Return [x, y] of the center of cell containing provided text 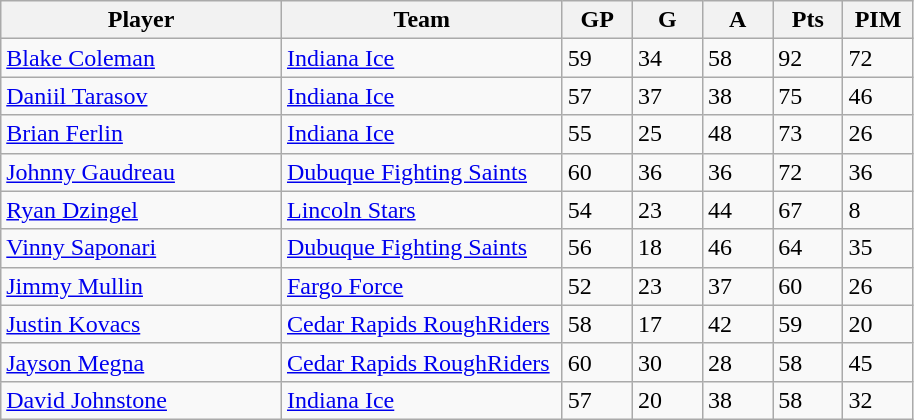
55 [597, 134]
Johnny Gaudreau [142, 172]
Brian Ferlin [142, 134]
92 [808, 58]
25 [667, 134]
Fargo Force [422, 286]
75 [808, 96]
David Johnstone [142, 400]
Team [422, 20]
42 [738, 324]
56 [597, 248]
Ryan Dzingel [142, 210]
Pts [808, 20]
64 [808, 248]
Player [142, 20]
G [667, 20]
52 [597, 286]
8 [878, 210]
Jayson Megna [142, 362]
30 [667, 362]
73 [808, 134]
Lincoln Stars [422, 210]
18 [667, 248]
A [738, 20]
17 [667, 324]
34 [667, 58]
Justin Kovacs [142, 324]
67 [808, 210]
Vinny Saponari [142, 248]
Jimmy Mullin [142, 286]
PIM [878, 20]
32 [878, 400]
44 [738, 210]
Daniil Tarasov [142, 96]
GP [597, 20]
Blake Coleman [142, 58]
48 [738, 134]
45 [878, 362]
35 [878, 248]
54 [597, 210]
28 [738, 362]
